For the text-containing cell, return its midpoint in (X, Y) coordinate format. 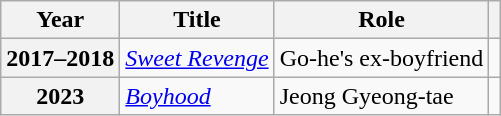
Title (197, 20)
Boyhood (197, 96)
Year (60, 20)
Go-he's ex-boyfriend (382, 58)
2017–2018 (60, 58)
2023 (60, 96)
Sweet Revenge (197, 58)
Jeong Gyeong-tae (382, 96)
Role (382, 20)
